Extract the [X, Y] coordinate from the center of the cell holding the provided text.  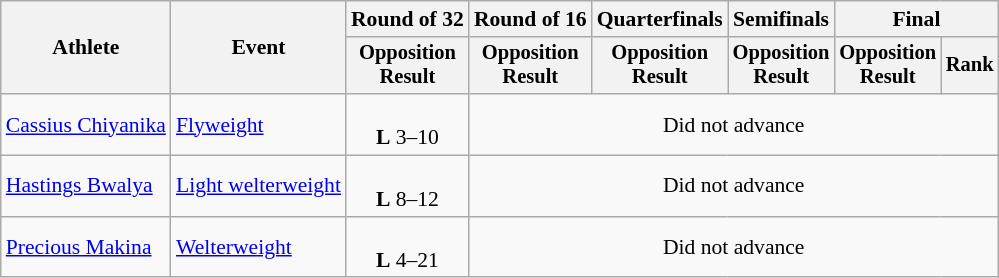
Hastings Bwalya [86, 186]
Round of 32 [408, 19]
Athlete [86, 48]
Cassius Chiyanika [86, 124]
Welterweight [258, 248]
Semifinals [782, 19]
Final [916, 19]
L 3–10 [408, 124]
L 8–12 [408, 186]
Event [258, 48]
Precious Makina [86, 248]
Rank [970, 66]
Light welterweight [258, 186]
Flyweight [258, 124]
Round of 16 [530, 19]
Quarterfinals [660, 19]
L 4–21 [408, 248]
